Output the [X, Y] coordinate of the center of the cell containing the given text.  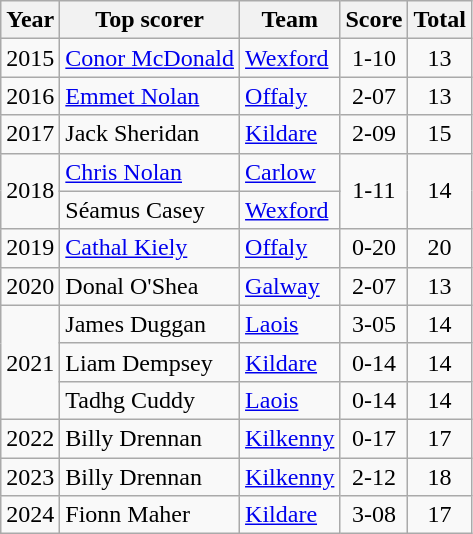
2-12 [374, 477]
Tadhg Cuddy [150, 400]
2-09 [374, 134]
2023 [30, 477]
Team [290, 20]
Cathal Kiely [150, 248]
Conor McDonald [150, 58]
2021 [30, 362]
Total [440, 20]
1-11 [374, 191]
Year [30, 20]
Score [374, 20]
20 [440, 248]
2015 [30, 58]
15 [440, 134]
18 [440, 477]
Top scorer [150, 20]
Jack Sheridan [150, 134]
3-05 [374, 324]
2018 [30, 191]
Séamus Casey [150, 210]
2019 [30, 248]
1-10 [374, 58]
Liam Dempsey [150, 362]
2022 [30, 438]
Donal O'Shea [150, 286]
Fionn Maher [150, 515]
2017 [30, 134]
0-20 [374, 248]
James Duggan [150, 324]
0-17 [374, 438]
2020 [30, 286]
Carlow [290, 172]
Chris Nolan [150, 172]
2024 [30, 515]
Galway [290, 286]
2016 [30, 96]
Emmet Nolan [150, 96]
3-08 [374, 515]
